Return the [X, Y] coordinate for the center point of the cell that contains the specified text.  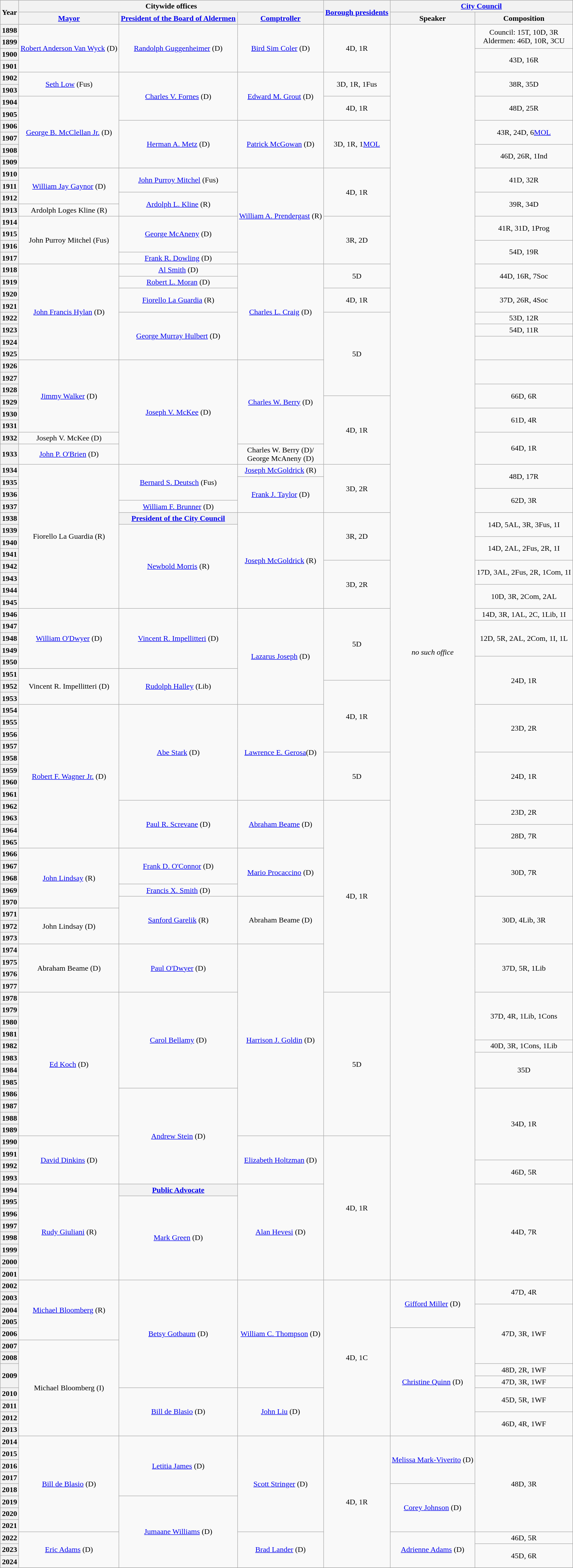
1988 [9, 1118]
George McAneny (D) [178, 234]
45D, 5R, 1WF [524, 1400]
Mark Green (D) [178, 1238]
1965 [9, 842]
2018 [9, 1490]
1952 [9, 686]
1995 [9, 1202]
1958 [9, 758]
William C. Thompson (D) [281, 1334]
President of the City Council [178, 518]
1912 [9, 198]
1960 [9, 782]
Robert F. Wagner Jr. (D) [69, 776]
Betsy Gotbaum (D) [178, 1334]
Carol Bellamy (D) [178, 1040]
George B. McClellan Jr. (D) [69, 132]
2006 [9, 1334]
1968 [9, 878]
2011 [9, 1406]
2005 [9, 1322]
1990 [9, 1142]
1921 [9, 306]
41R, 31D, 1Prog [524, 228]
37D, 4R, 1Lib, 1Cons [524, 1016]
1941 [9, 554]
48D, 2R, 1WF [524, 1370]
14D, 5AL, 3R, 3Fus, 1I [524, 524]
Charles W. Berry (D)/George McAneny (D) [281, 454]
44D, 16R, 7Soc [524, 276]
1985 [9, 1082]
1970 [9, 902]
John P. O'Brien (D) [69, 454]
46D, 26R, 1Ind [524, 156]
2003 [9, 1298]
1931 [9, 426]
1980 [9, 1022]
1910 [9, 174]
1939 [9, 530]
1923 [9, 330]
William Jay Gaynor (D) [69, 186]
1967 [9, 866]
Seth Low (Fus) [69, 84]
Michael Bloomberg (I) [69, 1388]
Lazarus Joseph (D) [281, 656]
Andrew Stein (D) [178, 1136]
43R, 24D, 6MOL [524, 132]
1955 [9, 722]
2014 [9, 1442]
44D, 7R [524, 1232]
Randolph Guggenheimer (D) [178, 48]
1969 [9, 890]
Charles W. Berry (D) [281, 402]
1981 [9, 1034]
Robert Anderson Van Wyck (D) [69, 48]
1930 [9, 414]
1908 [9, 150]
1999 [9, 1250]
1979 [9, 1010]
2016 [9, 1466]
1920 [9, 294]
43D, 16R [524, 60]
1998 [9, 1238]
1907 [9, 138]
1901 [9, 66]
2024 [9, 1562]
1971 [9, 914]
46D, 4R, 1WF [524, 1424]
2009 [9, 1376]
Jumaane Williams (D) [178, 1532]
47D, 4R [524, 1292]
2019 [9, 1502]
1976 [9, 974]
37D, 26R, 4Soc [524, 300]
14D, 3R, 1AL, 2C, 1Lib, 1I [524, 614]
Brad Lander (D) [281, 1550]
1974 [9, 950]
2013 [9, 1430]
Francis X. Smith (D) [178, 890]
Alan Hevesi (D) [281, 1232]
28D, 7R [524, 836]
Eric Adams (D) [69, 1550]
Year [9, 12]
1934 [9, 470]
1937 [9, 506]
2002 [9, 1286]
30D, 4Lib, 3R [524, 920]
Melissa Mark-Viverito (D) [433, 1460]
City Council [482, 6]
1915 [9, 234]
2004 [9, 1310]
no such office [433, 652]
Corey Johnson (D) [433, 1508]
1953 [9, 698]
Citywide offices [171, 6]
Harrison J. Goldin (D) [281, 1040]
1918 [9, 270]
Abe Stark (D) [178, 752]
1949 [9, 650]
Frank R. Dowling (D) [178, 258]
1911 [9, 186]
1963 [9, 818]
Michael Bloomberg (R) [69, 1310]
1997 [9, 1226]
1978 [9, 998]
1994 [9, 1190]
34D, 1R [524, 1124]
1986 [9, 1094]
2010 [9, 1394]
48D, 3R [524, 1484]
45D, 6R [524, 1556]
1917 [9, 258]
1956 [9, 734]
Frank D. O'Connor (D) [178, 866]
1946 [9, 614]
1962 [9, 806]
41D, 32R [524, 180]
George Murray Hulbert (D) [178, 336]
Paul R. Screvane (D) [178, 824]
1906 [9, 126]
38R, 35D [524, 84]
3D, 1R, 1MOL [357, 144]
Lawrence E. Gerosa(D) [281, 752]
Adrienne Adams (D) [433, 1550]
10D, 3R, 2Com, 2AL [524, 596]
Patrick McGowan (D) [281, 144]
1950 [9, 662]
1909 [9, 162]
Letitia James (D) [178, 1466]
William F. Brunner (D) [178, 506]
Composition [524, 18]
62D, 3R [524, 500]
1961 [9, 794]
1929 [9, 402]
1982 [9, 1046]
40D, 3R, 1Cons, 1Lib [524, 1046]
Ardolph Loges Kline (R) [69, 210]
1966 [9, 854]
Ed Koch (D) [69, 1064]
1954 [9, 710]
1919 [9, 282]
1948 [9, 638]
2017 [9, 1478]
48D, 17R [524, 476]
Paul O'Dwyer (D) [178, 968]
Newbold Morris (R) [178, 566]
1928 [9, 390]
54D, 11R [524, 330]
1964 [9, 830]
1959 [9, 770]
53D, 12R [524, 318]
64D, 1R [524, 448]
2012 [9, 1418]
35D [524, 1070]
1916 [9, 246]
4D, 1C [357, 1358]
Council: 15T, 10D, 3RAldermen: 46D, 10R, 3CU [524, 36]
1932 [9, 438]
Comptroller [281, 18]
Ardolph L. Kline (R) [178, 204]
1951 [9, 674]
1913 [9, 210]
Charles L. Craig (D) [281, 312]
1899 [9, 42]
1989 [9, 1130]
Bird Sim Coler (D) [281, 48]
Sanford Garelik (R) [178, 920]
David Dinkins (D) [69, 1160]
66D, 6R [524, 396]
Mario Procaccino (D) [281, 872]
Gifford Miller (D) [433, 1304]
1926 [9, 366]
1943 [9, 578]
1900 [9, 54]
1984 [9, 1070]
John Lindsay (D) [69, 926]
1924 [9, 342]
William O'Dwyer (D) [69, 638]
1905 [9, 114]
1922 [9, 318]
1927 [9, 378]
Speaker [433, 18]
1902 [9, 78]
1938 [9, 518]
1936 [9, 494]
Herman A. Metz (D) [178, 144]
2021 [9, 1526]
1944 [9, 590]
1972 [9, 926]
1983 [9, 1058]
Robert L. Moran (D) [178, 282]
14D, 2AL, 2Fus, 2R, 1I [524, 548]
37D, 5R, 1Lib [524, 968]
Public Advocate [178, 1190]
John Liu (D) [281, 1412]
1973 [9, 938]
Rudolph Halley (Lib) [178, 686]
61D, 4R [524, 420]
Rudy Giuliani (R) [69, 1232]
2007 [9, 1346]
2023 [9, 1550]
2015 [9, 1454]
1925 [9, 354]
54D, 19R [524, 252]
2008 [9, 1358]
1996 [9, 1214]
1903 [9, 90]
Jimmy Walker (D) [69, 396]
William A. Prendergast (R) [281, 216]
John Francis Hylan (D) [69, 312]
1904 [9, 102]
17D, 3AL, 2Fus, 2R, 1Com, 1I [524, 572]
1947 [9, 626]
1945 [9, 602]
1914 [9, 222]
Bernard S. Deutsch (Fus) [178, 482]
Charles V. Fornes (D) [178, 96]
Elizabeth Holtzman (D) [281, 1160]
Borough presidents [357, 12]
48D, 25R [524, 108]
1992 [9, 1166]
1898 [9, 30]
12D, 5R, 2AL, 2Com, 1I, 1L [524, 638]
3D, 1R, 1Fus [357, 84]
Edward M. Grout (D) [281, 96]
Frank J. Taylor (D) [281, 494]
Christine Quinn (D) [433, 1382]
1942 [9, 566]
2020 [9, 1514]
1993 [9, 1178]
2001 [9, 1274]
30D, 7R [524, 872]
Mayor [69, 18]
1940 [9, 542]
1991 [9, 1154]
Al Smith (D) [178, 270]
39R, 34D [524, 204]
2000 [9, 1262]
1935 [9, 482]
2022 [9, 1538]
1957 [9, 746]
1977 [9, 986]
President of the Board of Aldermen [178, 18]
1975 [9, 962]
John Lindsay (R) [69, 878]
1933 [9, 454]
Scott Stringer (D) [281, 1484]
1987 [9, 1106]
